Scan for the cell matching the given text and deliver its [X, Y] coordinate at center. 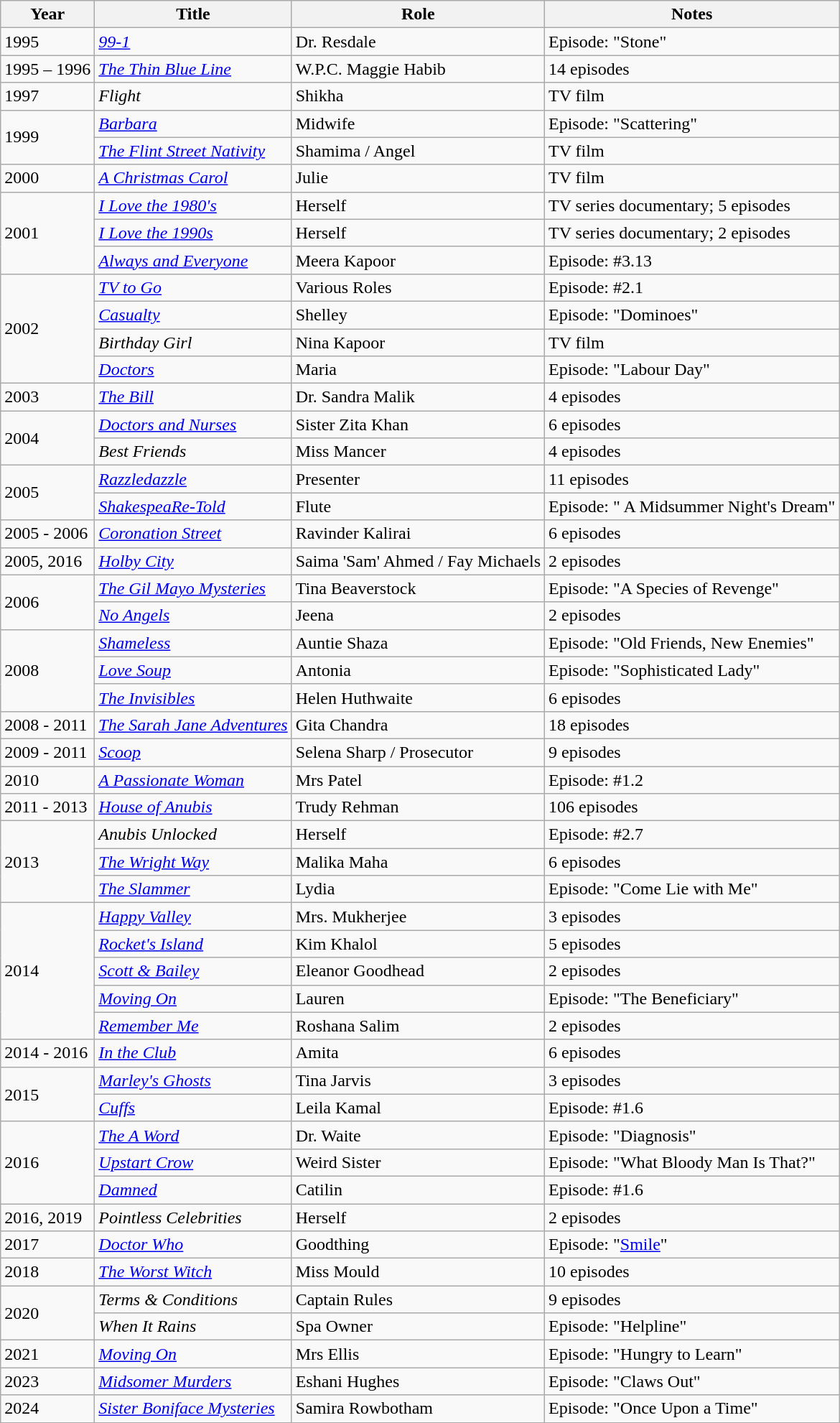
18 episodes [692, 725]
In the Club [193, 1053]
Various Roles [418, 287]
Coronation Street [193, 534]
Title [193, 14]
Weird Sister [418, 1162]
5 episodes [692, 944]
Scoop [193, 752]
Dr. Waite [418, 1135]
Tina Jarvis [418, 1080]
Birthday Girl [193, 343]
Kim Khalol [418, 944]
2005 [47, 493]
Episode: "Claws Out" [692, 1381]
2014 [47, 971]
11 episodes [692, 479]
Trudy Rehman [418, 807]
Doctors [193, 370]
99-1 [193, 42]
Episode: #3.13 [692, 260]
Episode: "Come Lie with Me" [692, 889]
2011 - 2013 [47, 807]
The Invisibles [193, 697]
Goodthing [418, 1245]
The Gil Mayo Mysteries [193, 588]
2017 [47, 1245]
Maria [418, 370]
Shelley [418, 315]
Auntie Shaza [418, 643]
2002 [47, 328]
The Worst Witch [193, 1272]
A Christmas Carol [193, 178]
2016, 2019 [47, 1218]
Holby City [193, 561]
Episode: " A Midsummer Night's Dream" [692, 506]
Episode: "The Beneficiary" [692, 998]
Gita Chandra [418, 725]
Episode: #2.1 [692, 287]
ShakespeaRe-Told [193, 506]
Episode: "Stone" [692, 42]
I Love the 1990s [193, 233]
Jeena [418, 616]
Episode: "Helpline" [692, 1327]
TV series documentary; 2 episodes [692, 233]
1999 [47, 137]
Leila Kamal [418, 1108]
2000 [47, 178]
Cuffs [193, 1108]
2003 [47, 397]
Midwife [418, 124]
Shameless [193, 643]
Lydia [418, 889]
Meera Kapoor [418, 260]
2014 - 2016 [47, 1053]
Catilin [418, 1190]
Nina Kapoor [418, 343]
2016 [47, 1162]
Tina Beaverstock [418, 588]
1995 – 1996 [47, 69]
2013 [47, 862]
The Flint Street Nativity [193, 151]
Anubis Unlocked [193, 835]
2009 - 2011 [47, 752]
Love Soup [193, 670]
Antonia [418, 670]
106 episodes [692, 807]
Terms & Conditions [193, 1299]
1995 [47, 42]
Doctors and Nurses [193, 425]
Dr. Sandra Malik [418, 397]
Episode: "Smile" [692, 1245]
Eshani Hughes [418, 1381]
2020 [47, 1313]
1997 [47, 96]
Episode: #2.7 [692, 835]
The A Word [193, 1135]
Razzledazzle [193, 479]
Episode: "A Species of Revenge" [692, 588]
Happy Valley [193, 917]
Miss Mancer [418, 452]
Upstart Crow [193, 1162]
Notes [692, 14]
Marley's Ghosts [193, 1080]
The Slammer [193, 889]
Sister Zita Khan [418, 425]
Amita [418, 1053]
Episode: "Dominoes" [692, 315]
2005, 2016 [47, 561]
Helen Huthwaite [418, 697]
Mrs. Mukherjee [418, 917]
Julie [418, 178]
Best Friends [193, 452]
Year [47, 14]
Always and Everyone [193, 260]
Shamima / Angel [418, 151]
2008 - 2011 [47, 725]
A Passionate Woman [193, 779]
I Love the 1980's [193, 205]
The Bill [193, 397]
14 episodes [692, 69]
Captain Rules [418, 1299]
No Angels [193, 616]
Episode: "Old Friends, New Enemies" [692, 643]
W.P.C. Maggie Habib [418, 69]
Barbara [193, 124]
Sister Boniface Mysteries [193, 1409]
Damned [193, 1190]
2004 [47, 438]
Miss Mould [418, 1272]
Ravinder Kalirai [418, 534]
Selena Sharp / Prosecutor [418, 752]
10 episodes [692, 1272]
Episode: "Diagnosis" [692, 1135]
2006 [47, 602]
Episode: "Scattering" [692, 124]
Flute [418, 506]
Malika Maha [418, 862]
Eleanor Goodhead [418, 971]
Episode: "Sophisticated Lady" [692, 670]
2001 [47, 233]
TV to Go [193, 287]
Doctor Who [193, 1245]
2018 [47, 1272]
Flight [193, 96]
Episode: "Labour Day" [692, 370]
The Thin Blue Line [193, 69]
2015 [47, 1094]
Episode: "Once Upon a Time" [692, 1409]
Samira Rowbotham [418, 1409]
2024 [47, 1409]
House of Anubis [193, 807]
Presenter [418, 479]
Roshana Salim [418, 1026]
Scott & Bailey [193, 971]
2005 - 2006 [47, 534]
Role [418, 14]
Episode: "What Bloody Man Is That?" [692, 1162]
Casualty [193, 315]
2010 [47, 779]
When It Rains [193, 1327]
Remember Me [193, 1026]
TV series documentary; 5 episodes [692, 205]
Dr. Resdale [418, 42]
2021 [47, 1354]
The Wright Way [193, 862]
Rocket's Island [193, 944]
Episode: "Hungry to Learn" [692, 1354]
Lauren [418, 998]
The Sarah Jane Adventures [193, 725]
Saima 'Sam' Ahmed / Fay Michaels [418, 561]
Shikha [418, 96]
Mrs Ellis [418, 1354]
Pointless Celebrities [193, 1218]
2008 [47, 670]
2023 [47, 1381]
Spa Owner [418, 1327]
Episode: #1.2 [692, 779]
Midsomer Murders [193, 1381]
Mrs Patel [418, 779]
